Find where the given text appears and provide that cell's center as [X, Y] coordinate. 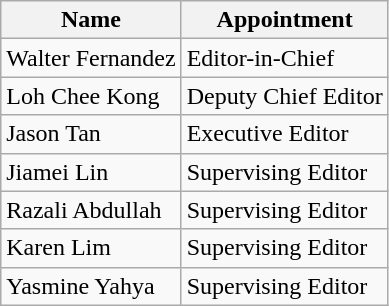
Executive Editor [284, 134]
Jason Tan [91, 134]
Karen Lim [91, 248]
Editor-in-Chief [284, 58]
Loh Chee Kong [91, 96]
Razali Abdullah [91, 210]
Jiamei Lin [91, 172]
Name [91, 20]
Deputy Chief Editor [284, 96]
Walter Fernandez [91, 58]
Yasmine Yahya [91, 286]
Appointment [284, 20]
